Search for the cell housing the specified text and yield its (X, Y) center coordinate. 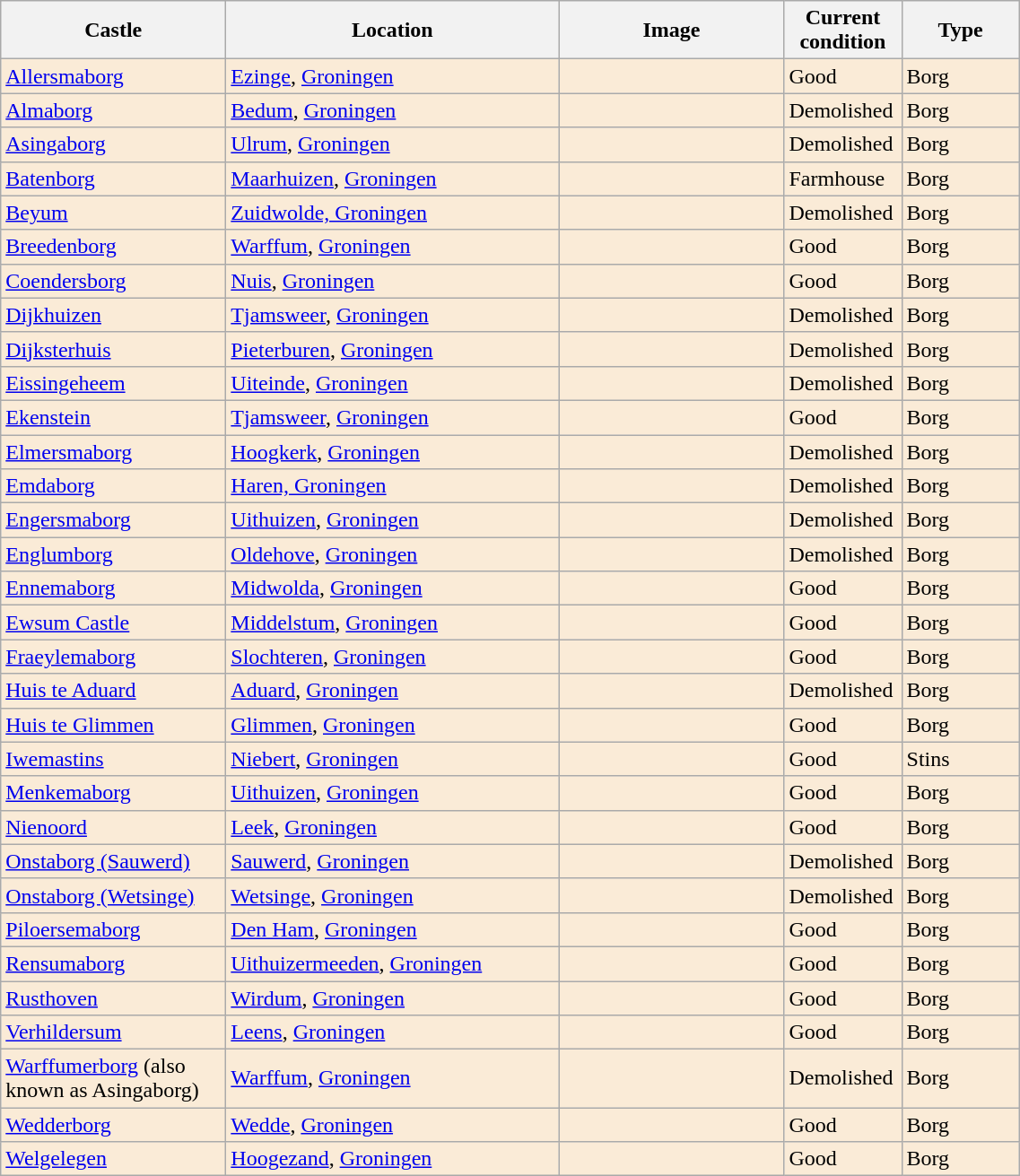
Wetsinge, Groningen (393, 895)
Type (960, 30)
Breedenborg (113, 247)
Slochteren, Groningen (393, 657)
Uithuizermeeden, Groningen (393, 963)
Wedde, Groningen (393, 1125)
Leens, Groningen (393, 1032)
Asingaborg (113, 144)
Current condition (843, 30)
Oldehove, Groningen (393, 554)
Ezinge, Groningen (393, 76)
Wedderborg (113, 1125)
Hoogezand, Groningen (393, 1159)
Eissingeheem (113, 383)
Welgelegen (113, 1159)
Bedum, Groningen (393, 110)
Allersmaborg (113, 76)
Onstaborg (Wetsinge) (113, 895)
Maarhuizen, Groningen (393, 179)
Ewsum Castle (113, 623)
Verhildersum (113, 1032)
Coendersborg (113, 281)
Zuidwolde, Groningen (393, 213)
Image (671, 30)
Ennemaborg (113, 588)
Menkemaborg (113, 793)
Pieterburen, Groningen (393, 349)
Onstaborg (Sauwerd) (113, 861)
Englumborg (113, 554)
Engersmaborg (113, 520)
Nienoord (113, 827)
Glimmen, Groningen (393, 725)
Iwemastins (113, 759)
Leek, Groningen (393, 827)
Hoogkerk, Groningen (393, 451)
Stins (960, 759)
Aduard, Groningen (393, 691)
Almaborg (113, 110)
Uiteinde, Groningen (393, 383)
Rensumaborg (113, 963)
Haren, Groningen (393, 486)
Dijkhuizen (113, 315)
Rusthoven (113, 998)
Huis te Aduard (113, 691)
Niebert, Groningen (393, 759)
Midwolda, Groningen (393, 588)
Den Ham, Groningen (393, 929)
Fraeylemaborg (113, 657)
Nuis, Groningen (393, 281)
Elmersmaborg (113, 451)
Beyum (113, 213)
Castle (113, 30)
Piloersemaborg (113, 929)
Sauwerd, Groningen (393, 861)
Emdaborg (113, 486)
Batenborg (113, 179)
Location (393, 30)
Warffumerborg (also known as Asingaborg) (113, 1078)
Ulrum, Groningen (393, 144)
Farmhouse (843, 179)
Dijksterhuis (113, 349)
Wirdum, Groningen (393, 998)
Huis te Glimmen (113, 725)
Ekenstein (113, 417)
Middelstum, Groningen (393, 623)
